Capture the cell that displays the provided text and extract its (X, Y) central coordinate. 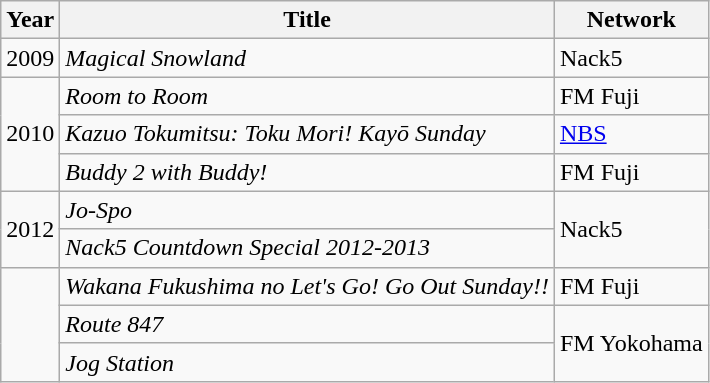
Year (30, 20)
Wakana Fukushima no Let's Go! Go Out Sunday!! (308, 286)
2012 (30, 229)
Nack5 Countdown Special 2012-2013 (308, 248)
Magical Snowland (308, 58)
2009 (30, 58)
Title (308, 20)
Route 847 (308, 324)
Network (631, 20)
FM Yokohama (631, 343)
NBS (631, 134)
Jo-Spo (308, 210)
Buddy 2 with Buddy! (308, 172)
Jog Station (308, 362)
Kazuo Tokumitsu: Toku Mori! Kayō Sunday (308, 134)
2010 (30, 134)
Room to Room (308, 96)
